Output the [X, Y] coordinate of the center of the cell containing the given text.  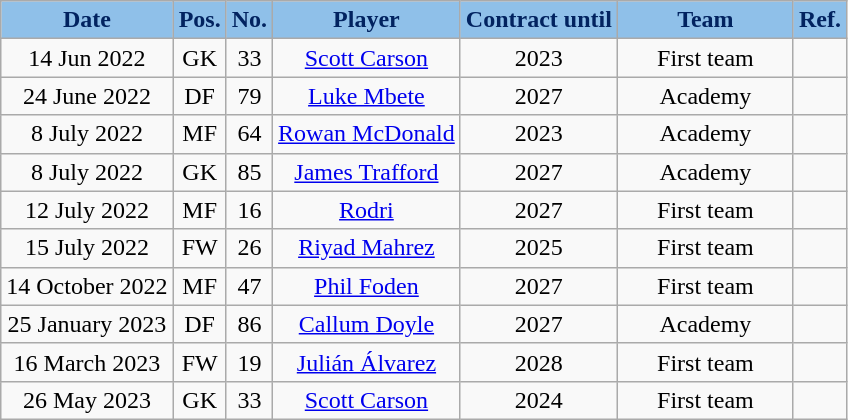
2025 [538, 248]
19 [249, 362]
14 October 2022 [87, 286]
Phil Foden [367, 286]
79 [249, 96]
Callum Doyle [367, 324]
85 [249, 172]
14 Jun 2022 [87, 58]
15 July 2022 [87, 248]
26 [249, 248]
Riyad Mahrez [367, 248]
12 July 2022 [87, 210]
25 January 2023 [87, 324]
2028 [538, 362]
Contract until [538, 20]
86 [249, 324]
Player [367, 20]
Rowan McDonald [367, 134]
No. [249, 20]
Date [87, 20]
47 [249, 286]
Rodri [367, 210]
Julián Álvarez [367, 362]
26 May 2023 [87, 400]
16 [249, 210]
Ref. [820, 20]
2024 [538, 400]
Pos. [200, 20]
Team [705, 20]
Luke Mbete [367, 96]
24 June 2022 [87, 96]
James Trafford [367, 172]
16 March 2023 [87, 362]
64 [249, 134]
